Find where the given text appears and provide that cell's center as [x, y] coordinate. 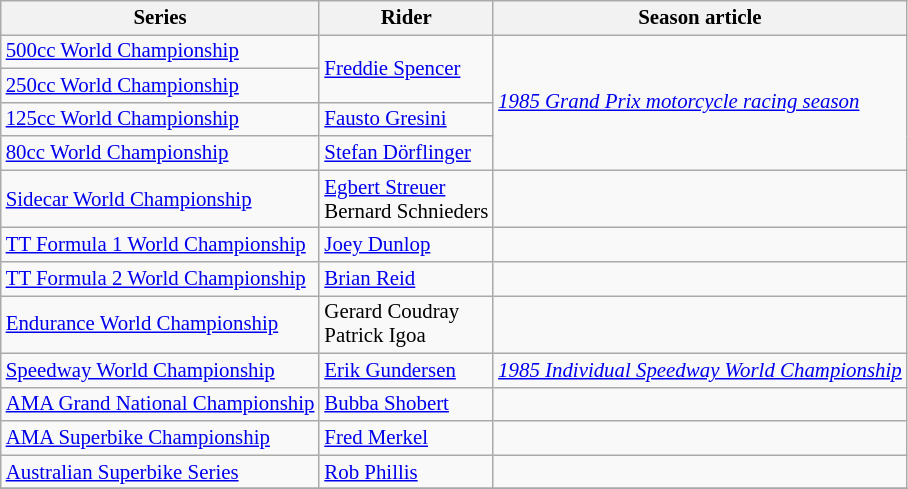
TT Formula 2 World Championship [160, 279]
Gerard Coudray Patrick Igoa [406, 324]
Endurance World Championship [160, 324]
125cc World Championship [160, 119]
80cc World Championship [160, 153]
500cc World Championship [160, 51]
250cc World Championship [160, 85]
Series [160, 18]
Sidecar World Championship [160, 199]
Speedway World Championship [160, 370]
AMA Grand National Championship [160, 404]
Stefan Dörflinger [406, 153]
TT Formula 1 World Championship [160, 245]
Australian Superbike Series [160, 472]
Fausto Gresini [406, 119]
Fred Merkel [406, 438]
Erik Gundersen [406, 370]
Joey Dunlop [406, 245]
Rider [406, 18]
Bubba Shobert [406, 404]
1985 Grand Prix motorcycle racing season [700, 102]
Rob Phillis [406, 472]
Brian Reid [406, 279]
Season article [700, 18]
Egbert Streuer Bernard Schnieders [406, 199]
AMA Superbike Championship [160, 438]
1985 Individual Speedway World Championship [700, 370]
Freddie Spencer [406, 68]
